Scan for the cell matching the given text and deliver its (x, y) coordinate at center. 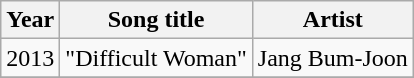
Artist (332, 20)
Jang Bum-Joon (332, 58)
"Difficult Woman" (156, 58)
Song title (156, 20)
2013 (30, 58)
Year (30, 20)
